Extract the (X, Y) coordinate from the center of the cell holding the provided text.  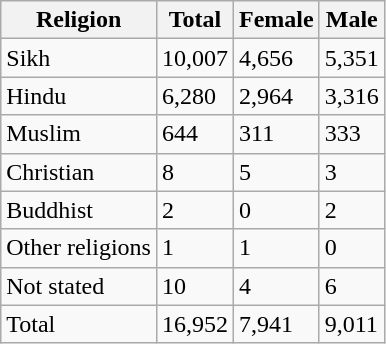
311 (277, 134)
Muslim (79, 134)
2,964 (277, 96)
9,011 (352, 324)
10 (194, 286)
5,351 (352, 58)
8 (194, 172)
Not stated (79, 286)
333 (352, 134)
3,316 (352, 96)
Other religions (79, 248)
Buddhist (79, 210)
Male (352, 20)
6 (352, 286)
Sikh (79, 58)
6,280 (194, 96)
Female (277, 20)
3 (352, 172)
7,941 (277, 324)
4,656 (277, 58)
10,007 (194, 58)
16,952 (194, 324)
4 (277, 286)
5 (277, 172)
Christian (79, 172)
Religion (79, 20)
644 (194, 134)
Hindu (79, 96)
